Locate the cell with the specified text and output its [X, Y] center coordinate. 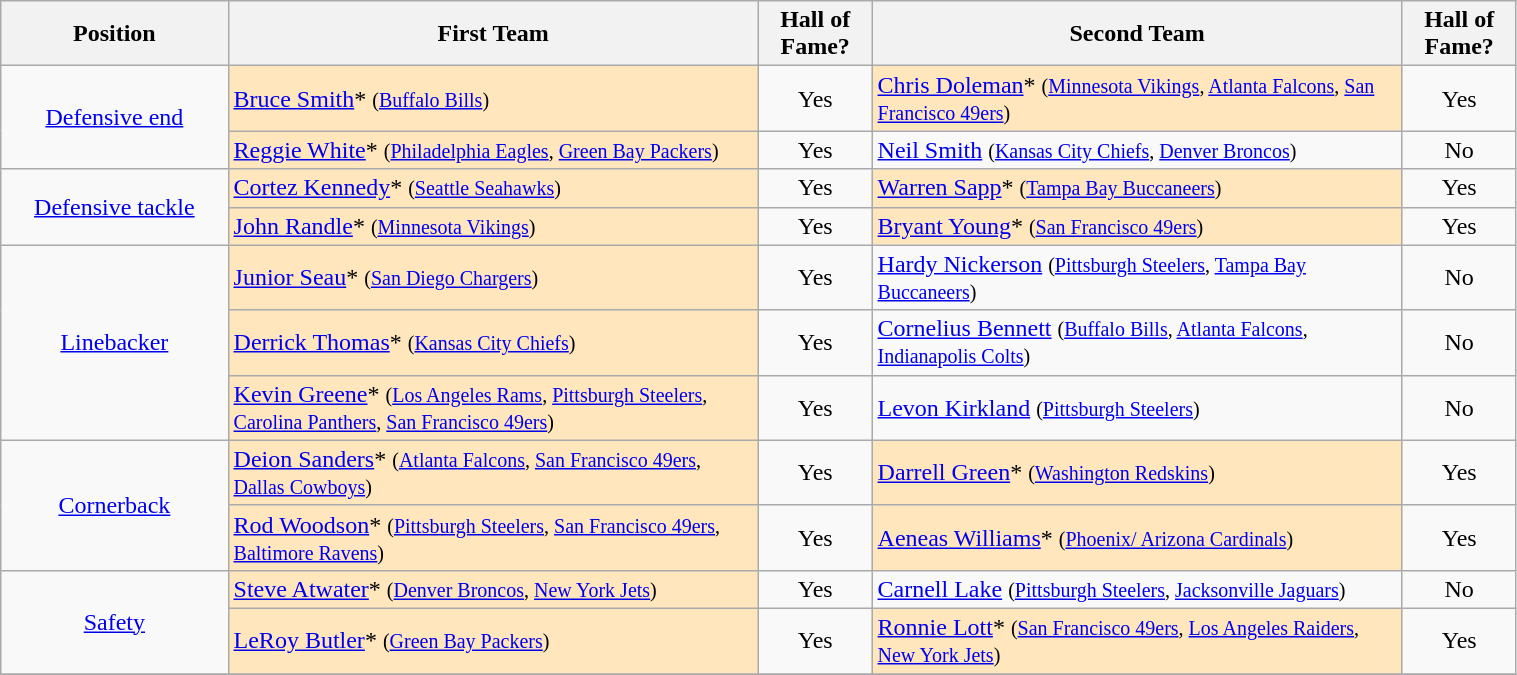
Bryant Young* (San Francisco 49ers) [1137, 226]
Ronnie Lott* (San Francisco 49ers, Los Angeles Raiders, New York Jets) [1137, 640]
Deion Sanders* (Atlanta Falcons, San Francisco 49ers, Dallas Cowboys) [493, 472]
Kevin Greene* (Los Angeles Rams, Pittsburgh Steelers, Carolina Panthers, San Francisco 49ers) [493, 408]
Cornerback [114, 505]
Second Team [1137, 34]
Carnell Lake (Pittsburgh Steelers, Jacksonville Jaguars) [1137, 589]
Aeneas Williams* (Phoenix/ Arizona Cardinals) [1137, 538]
Cornelius Bennett (Buffalo Bills, Atlanta Falcons, Indianapolis Colts) [1137, 342]
Hardy Nickerson (Pittsburgh Steelers, Tampa Bay Buccaneers) [1137, 278]
Junior Seau* (San Diego Chargers) [493, 278]
Neil Smith (Kansas City Chiefs, Denver Broncos) [1137, 150]
Reggie White* (Philadelphia Eagles, Green Bay Packers) [493, 150]
Defensive end [114, 118]
Derrick Thomas* (Kansas City Chiefs) [493, 342]
Darrell Green* (Washington Redskins) [1137, 472]
Bruce Smith* (Buffalo Bills) [493, 98]
Safety [114, 622]
Warren Sapp* (Tampa Bay Buccaneers) [1137, 188]
John Randle* (Minnesota Vikings) [493, 226]
Chris Doleman* (Minnesota Vikings, Atlanta Falcons, San Francisco 49ers) [1137, 98]
Linebacker [114, 342]
First Team [493, 34]
Position [114, 34]
LeRoy Butler* (Green Bay Packers) [493, 640]
Levon Kirkland (Pittsburgh Steelers) [1137, 408]
Rod Woodson* (Pittsburgh Steelers, San Francisco 49ers, Baltimore Ravens) [493, 538]
Defensive tackle [114, 207]
Cortez Kennedy* (Seattle Seahawks) [493, 188]
Steve Atwater* (Denver Broncos, New York Jets) [493, 589]
